Find where the given text appears and provide that cell's center as (X, Y) coordinate. 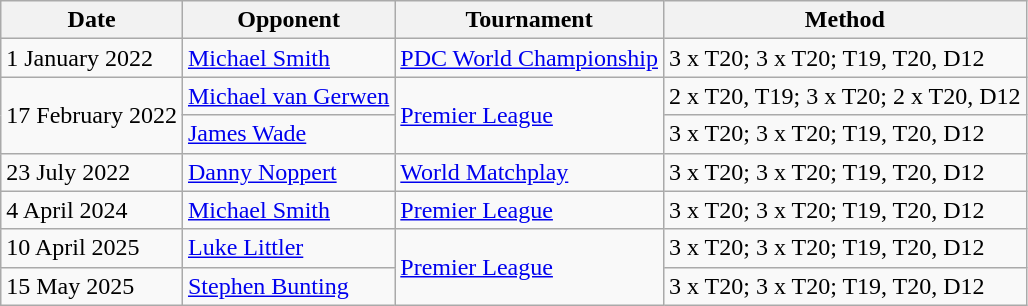
4 April 2024 (92, 210)
Date (92, 20)
Method (844, 20)
2 x T20, T19; 3 x T20; 2 x T20, D12 (844, 96)
1 January 2022 (92, 58)
World Matchplay (530, 172)
23 July 2022 (92, 172)
Tournament (530, 20)
15 May 2025 (92, 286)
James Wade (288, 134)
10 April 2025 (92, 248)
17 February 2022 (92, 115)
Stephen Bunting (288, 286)
Michael van Gerwen (288, 96)
Opponent (288, 20)
Luke Littler (288, 248)
Danny Noppert (288, 172)
PDC World Championship (530, 58)
